For the text-containing cell, return its midpoint in [x, y] coordinate format. 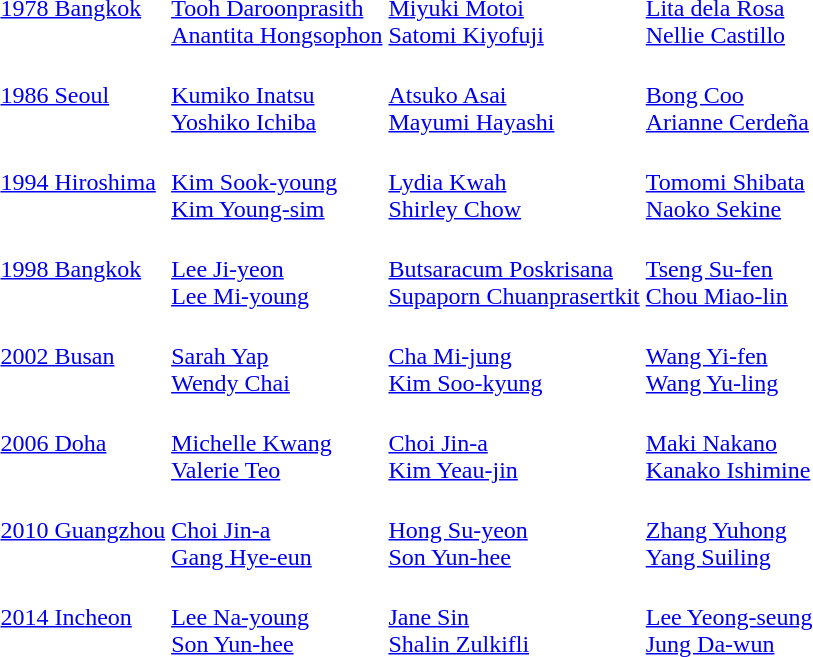
Choi Jin-aGang Hye-eun [277, 530]
Hong Su-yeonSon Yun-hee [514, 530]
Michelle KwangValerie Teo [277, 443]
Choi Jin-aKim Yeau-jin [514, 443]
Kumiko InatsuYoshiko Ichiba [277, 95]
Atsuko AsaiMayumi Hayashi [514, 95]
Lydia KwahShirley Chow [514, 182]
Butsaracum PoskrisanaSupaporn Chuanprasertkit [514, 269]
Lee Ji-yeonLee Mi-young [277, 269]
Sarah YapWendy Chai [277, 356]
Kim Sook-youngKim Young-sim [277, 182]
Cha Mi-jungKim Soo-kyung [514, 356]
